Provide the (x, y) coordinate of the cell's center where the given text is located.  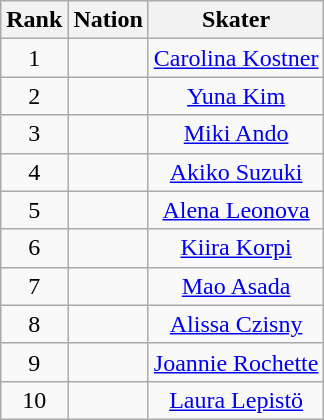
3 (34, 134)
Rank (34, 20)
Kiira Korpi (236, 248)
Miki Ando (236, 134)
10 (34, 400)
1 (34, 58)
Akiko Suzuki (236, 172)
Alissa Czisny (236, 324)
Mao Asada (236, 286)
Joannie Rochette (236, 362)
8 (34, 324)
5 (34, 210)
2 (34, 96)
Nation (108, 20)
6 (34, 248)
Alena Leonova (236, 210)
4 (34, 172)
Carolina Kostner (236, 58)
9 (34, 362)
Yuna Kim (236, 96)
7 (34, 286)
Skater (236, 20)
Laura Lepistö (236, 400)
